Identify which cell holds the provided text, then report its [X, Y] central coordinate. 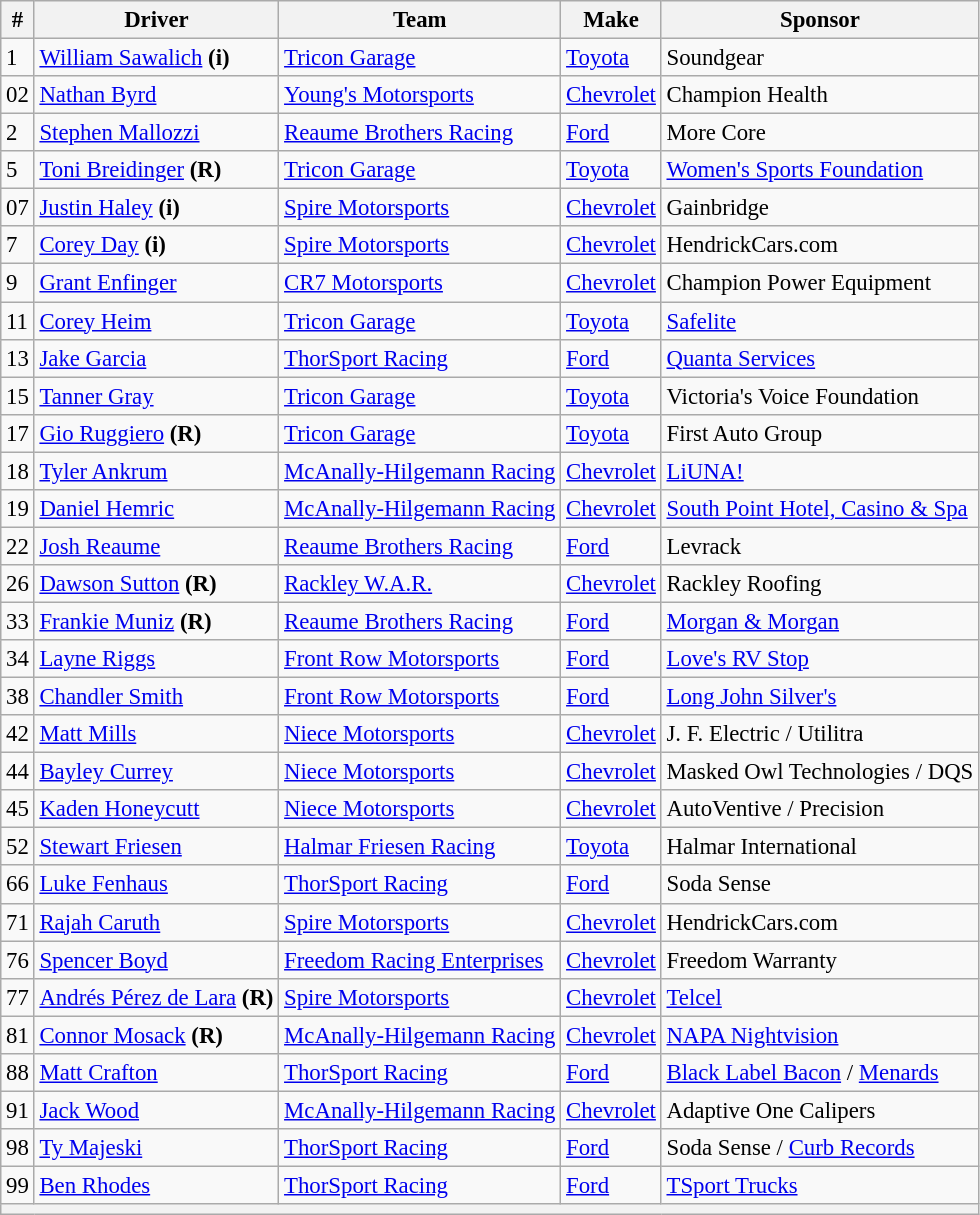
15 [18, 396]
42 [18, 734]
LiUNA! [820, 471]
J. F. Electric / Utilitra [820, 734]
77 [18, 997]
Driver [156, 20]
Daniel Hemric [156, 509]
Chandler Smith [156, 697]
22 [18, 546]
Jack Wood [156, 1110]
Justin Haley (i) [156, 208]
Women's Sports Foundation [820, 170]
Spencer Boyd [156, 960]
Frankie Muniz (R) [156, 621]
AutoVentive / Precision [820, 809]
Telcel [820, 997]
Grant Enfinger [156, 283]
Andrés Pérez de Lara (R) [156, 997]
Team [420, 20]
South Point Hotel, Casino & Spa [820, 509]
66 [18, 885]
38 [18, 697]
26 [18, 584]
Champion Power Equipment [820, 283]
Freedom Warranty [820, 960]
02 [18, 95]
Soundgear [820, 58]
Soda Sense [820, 885]
Levrack [820, 546]
Luke Fenhaus [156, 885]
34 [18, 659]
Make [611, 20]
13 [18, 358]
Toni Breidinger (R) [156, 170]
More Core [820, 133]
7 [18, 245]
Stephen Mallozzi [156, 133]
Tyler Ankrum [156, 471]
18 [18, 471]
First Auto Group [820, 433]
5 [18, 170]
Dawson Sutton (R) [156, 584]
Victoria's Voice Foundation [820, 396]
33 [18, 621]
1 [18, 58]
17 [18, 433]
Corey Heim [156, 321]
Quanta Services [820, 358]
Kaden Honeycutt [156, 809]
Sponsor [820, 20]
# [18, 20]
76 [18, 960]
45 [18, 809]
Jake Garcia [156, 358]
Masked Owl Technologies / DQS [820, 772]
William Sawalich (i) [156, 58]
CR7 Motorsports [420, 283]
71 [18, 922]
Gio Ruggiero (R) [156, 433]
Soda Sense / Curb Records [820, 1148]
9 [18, 283]
Rajah Caruth [156, 922]
Stewart Friesen [156, 847]
2 [18, 133]
Champion Health [820, 95]
98 [18, 1148]
Morgan & Morgan [820, 621]
Matt Mills [156, 734]
Young's Motorsports [420, 95]
99 [18, 1185]
Long John Silver's [820, 697]
Love's RV Stop [820, 659]
Layne Riggs [156, 659]
Ben Rhodes [156, 1185]
Black Label Bacon / Menards [820, 1073]
Tanner Gray [156, 396]
Halmar Friesen Racing [420, 847]
Nathan Byrd [156, 95]
Connor Mosack (R) [156, 1035]
Gainbridge [820, 208]
11 [18, 321]
Freedom Racing Enterprises [420, 960]
Bayley Currey [156, 772]
NAPA Nightvision [820, 1035]
Rackley W.A.R. [420, 584]
Josh Reaume [156, 546]
52 [18, 847]
91 [18, 1110]
Ty Majeski [156, 1148]
44 [18, 772]
07 [18, 208]
Halmar International [820, 847]
Adaptive One Calipers [820, 1110]
81 [18, 1035]
Matt Crafton [156, 1073]
19 [18, 509]
Safelite [820, 321]
TSport Trucks [820, 1185]
Rackley Roofing [820, 584]
88 [18, 1073]
Corey Day (i) [156, 245]
